Extract the [x, y] coordinate from the center of the cell holding the provided text.  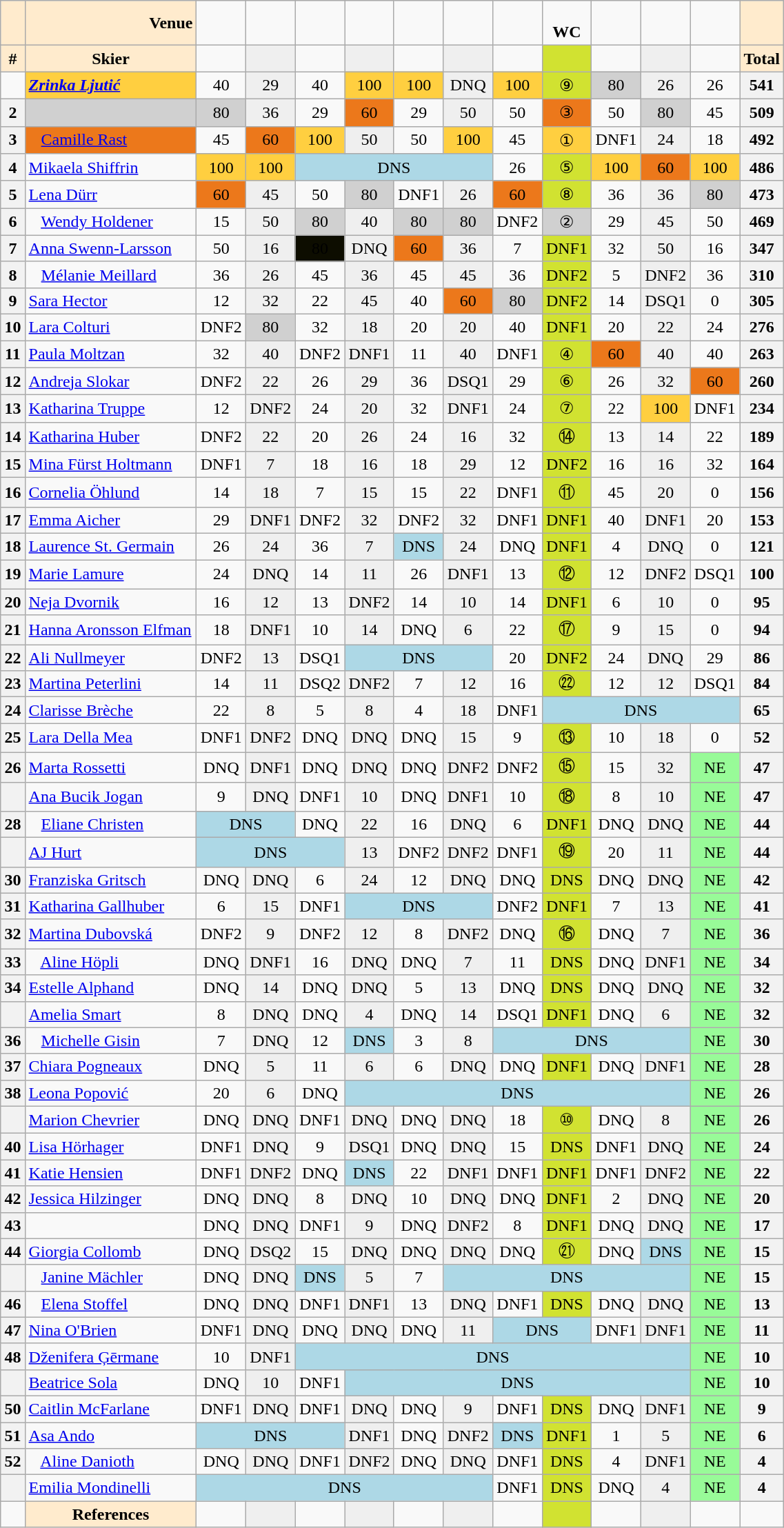
AJ Hurt [110, 852]
⑤ [567, 168]
Lara Colturi [110, 327]
541 [762, 86]
473 [762, 194]
⑮ [567, 767]
Hanna Aronsson Elfman [110, 630]
21 [12, 630]
Ali Nullmeyer [110, 658]
1 [616, 1435]
Marta Rossetti [110, 767]
⑨ [567, 86]
486 [762, 168]
234 [762, 409]
Emilia Mondinelli [110, 1488]
㉒ [567, 684]
153 [762, 520]
469 [762, 222]
84 [762, 684]
⑰ [567, 630]
509 [762, 112]
Laurence St. Germain [110, 546]
Wendy Holdener [110, 222]
Elena Stoffel [110, 1304]
Cornelia Öhlund [110, 492]
⑲ [567, 852]
Chiara Pogneaux [110, 1067]
Martina Dubovská [110, 934]
492 [762, 140]
Andreja Slokar [110, 381]
Mélanie Meillard [110, 274]
Nina O'Brien [110, 1330]
Sara Hector [110, 301]
Lisa Hörhager [110, 1147]
Janine Mächler [110, 1278]
Venue [110, 23]
Beatrice Sola [110, 1383]
37 [12, 1067]
Katharina Truppe [110, 409]
Amelia Smart [110, 1014]
Marie Lamure [110, 575]
# [12, 59]
95 [762, 602]
94 [762, 630]
156 [762, 492]
Asa Ando [110, 1435]
⑭ [567, 437]
② [567, 222]
260 [762, 381]
19 [12, 575]
Caitlin McFarlane [110, 1409]
Ana Bucik Jogan [110, 797]
Michelle Gisin [110, 1041]
Camille Rast [110, 140]
⑱ [567, 797]
Katie Hensien [110, 1173]
Emma Aicher [110, 520]
⑪ [567, 492]
164 [762, 465]
References [110, 1514]
263 [762, 354]
Anna Swenn-Larsson [110, 248]
Skier [110, 59]
WC [567, 23]
31 [12, 906]
⑬ [567, 738]
③ [567, 112]
Estelle Alphand [110, 988]
Marion Chevrier [110, 1120]
Clarisse Brèche [110, 710]
33 [12, 962]
189 [762, 437]
Paula Moltzan [110, 354]
Martina Peterlini [110, 684]
⑯ [567, 934]
Jessica Hilzinger [110, 1199]
⑧ [567, 194]
276 [762, 327]
43 [12, 1225]
25 [12, 738]
310 [762, 274]
Lara Della Mea [110, 738]
23 [12, 684]
⑥ [567, 381]
Leona Popović [110, 1093]
Katharina Huber [110, 437]
Franziska Gritsch [110, 880]
347 [762, 248]
46 [12, 1304]
Katharina Gallhuber [110, 906]
㉑ [567, 1251]
Zrinka Ljutić [110, 86]
① [567, 140]
Giorgia Collomb [110, 1251]
Lena Dürr [110, 194]
Mikaela Shiffrin [110, 168]
48 [12, 1356]
305 [762, 301]
⑫ [567, 575]
38 [12, 1093]
Aline Höpli [110, 962]
Mina Fürst Holtmann [110, 465]
Total [762, 59]
Neja Dvornik [110, 602]
⑩ [567, 1120]
Dženifera Ģērmane [110, 1356]
121 [762, 546]
④ [567, 354]
51 [12, 1435]
65 [762, 710]
Eliane Christen [110, 825]
86 [762, 658]
Aline Danioth [110, 1462]
⑦ [567, 409]
